Search for the cell housing the specified text and yield its [x, y] center coordinate. 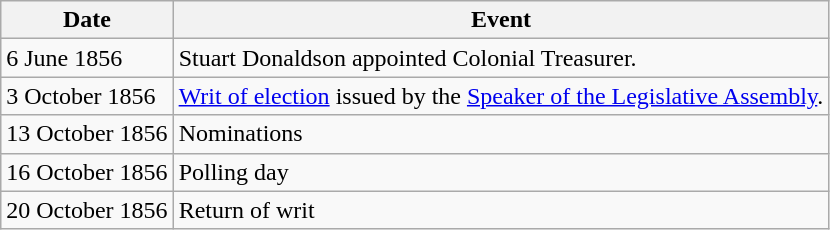
13 October 1856 [87, 134]
16 October 1856 [87, 172]
Date [87, 20]
Return of writ [501, 210]
Nominations [501, 134]
Writ of election issued by the Speaker of the Legislative Assembly. [501, 96]
6 June 1856 [87, 58]
Event [501, 20]
Stuart Donaldson appointed Colonial Treasurer. [501, 58]
3 October 1856 [87, 96]
Polling day [501, 172]
20 October 1856 [87, 210]
